For the text-containing cell, return its midpoint in (X, Y) coordinate format. 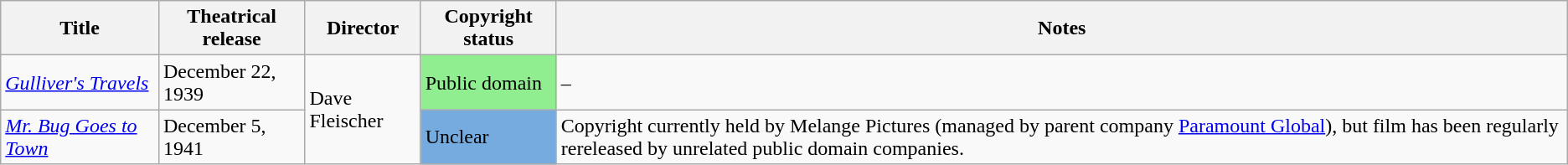
Gulliver's Travels (80, 82)
Title (80, 28)
Copyright status (488, 28)
Mr. Bug Goes to Town (80, 137)
Dave Fleischer (363, 110)
Notes (1062, 28)
Public domain (488, 82)
December 22, 1939 (231, 82)
December 5, 1941 (231, 137)
– (1062, 82)
Director (363, 28)
Unclear (488, 137)
Theatrical release (231, 28)
